Identify which cell holds the provided text, then report its [x, y] central coordinate. 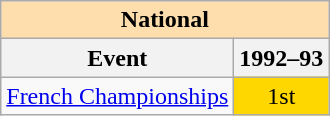
Event [118, 58]
National [165, 20]
1992–93 [282, 58]
1st [282, 96]
French Championships [118, 96]
